Search for the cell housing the specified text and yield its (x, y) center coordinate. 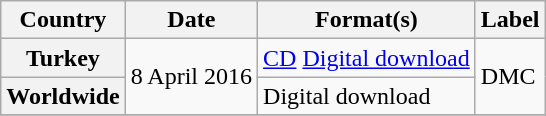
Date (191, 20)
Digital download (367, 96)
Country (63, 20)
Format(s) (367, 20)
CD Digital download (367, 58)
8 April 2016 (191, 77)
Label (510, 20)
Turkey (63, 58)
Worldwide (63, 96)
DMC (510, 77)
